Determine the [X, Y] coordinate at the center of the cell enclosing the given text.  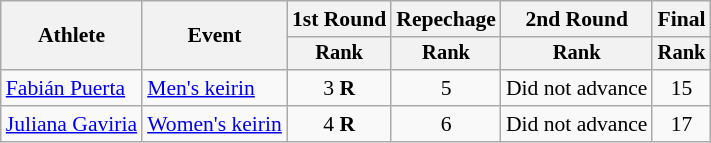
1st Round [339, 19]
Athlete [72, 36]
Repechage [446, 19]
Men's keirin [214, 88]
Juliana Gaviria [72, 124]
15 [681, 88]
3 R [339, 88]
Final [681, 19]
17 [681, 124]
2nd Round [577, 19]
6 [446, 124]
Women's keirin [214, 124]
Fabián Puerta [72, 88]
Event [214, 36]
4 R [339, 124]
5 [446, 88]
